Capture the cell that displays the provided text and extract its [x, y] central coordinate. 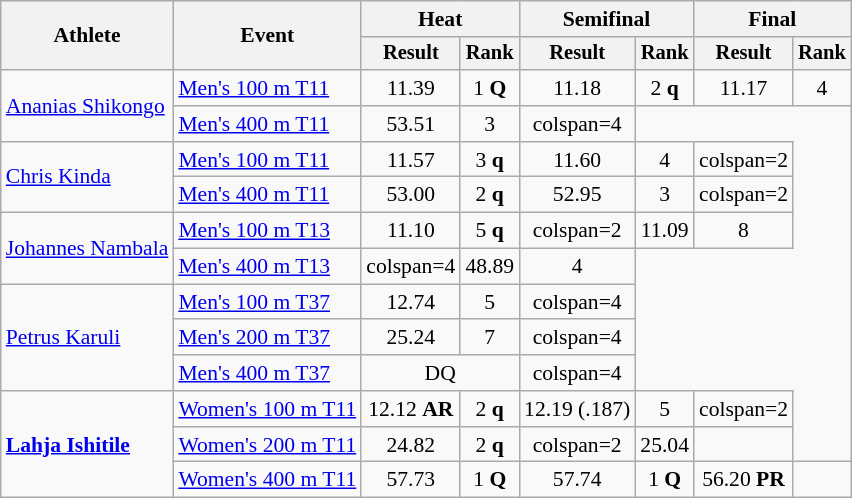
Men's 400 m T37 [267, 373]
56.20 PR [744, 480]
24.82 [410, 445]
5 q [490, 231]
Event [267, 36]
11.17 [744, 88]
12.19 (.187) [577, 409]
12.74 [410, 302]
52.95 [577, 195]
Petrus Karuli [88, 338]
Men's 100 m T37 [267, 302]
Women's 400 m T11 [267, 480]
Johannes Nambala [88, 248]
Men's 100 m T13 [267, 231]
Semifinal [606, 19]
11.60 [577, 160]
Women's 200 m T11 [267, 445]
Lahja Ishitile [88, 444]
Men's 200 m T37 [267, 338]
11.39 [410, 88]
11.18 [577, 88]
3 q [490, 160]
53.51 [410, 124]
12.12 AR [410, 409]
11.10 [410, 231]
7 [490, 338]
Final [772, 19]
Ananias Shikongo [88, 106]
53.00 [410, 195]
11.09 [664, 231]
11.57 [410, 160]
Heat [440, 19]
Women's 100 m T11 [267, 409]
DQ [440, 373]
48.89 [490, 267]
Men's 400 m T13 [267, 267]
25.04 [664, 445]
Athlete [88, 36]
8 [744, 231]
57.73 [410, 480]
57.74 [577, 480]
25.24 [410, 338]
Chris Kinda [88, 178]
